Search for the cell housing the specified text and yield its [x, y] center coordinate. 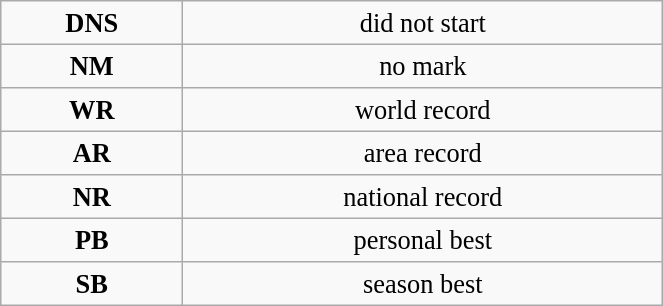
NR [92, 197]
world record [423, 109]
DNS [92, 22]
area record [423, 153]
season best [423, 284]
no mark [423, 66]
AR [92, 153]
NM [92, 66]
WR [92, 109]
personal best [423, 240]
PB [92, 240]
SB [92, 284]
national record [423, 197]
did not start [423, 22]
